From the cell containing the given text, extract its center point as [X, Y] coordinate. 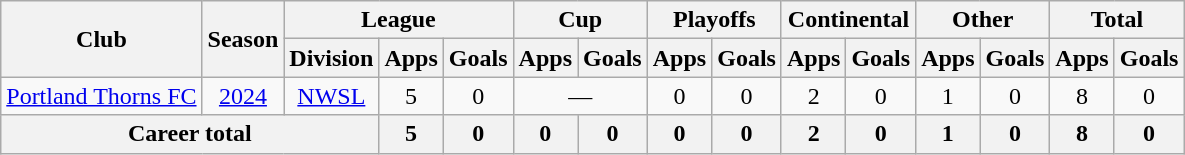
Club [102, 39]
Portland Thorns FC [102, 96]
Playoffs [714, 20]
2024 [243, 96]
Total [1117, 20]
NWSL [332, 96]
Other [983, 20]
Continental [848, 20]
Season [243, 39]
Career total [190, 134]
Cup [580, 20]
— [580, 96]
League [398, 20]
Division [332, 58]
